Provide the (X, Y) coordinate of the cell's center where the given text is located.  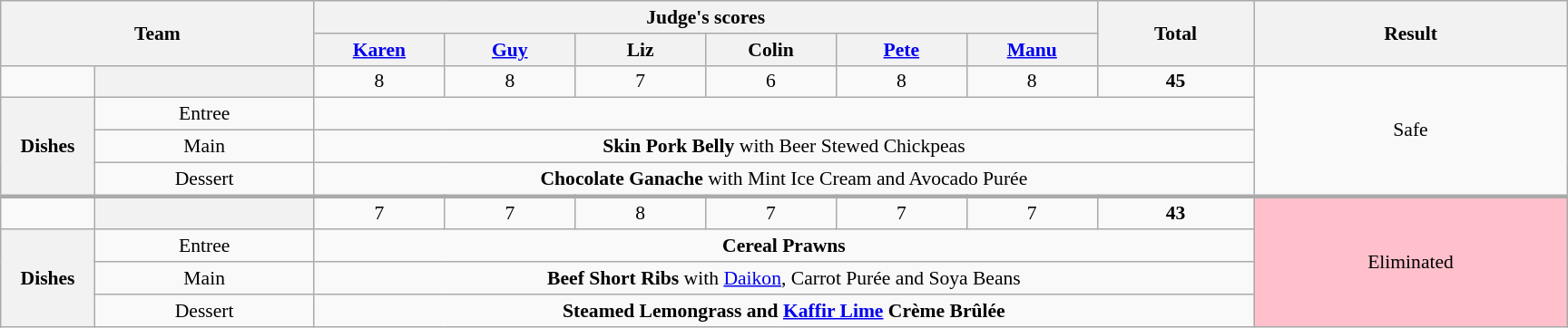
43 (1176, 212)
Guy (510, 50)
Team (158, 33)
Chocolate Ganache with Mint Ice Cream and Avocado Purée (784, 179)
Karen (379, 50)
Result (1410, 33)
Judge's scores (706, 17)
Eliminated (1410, 261)
Manu (1032, 50)
Safe (1410, 130)
Skin Pork Belly with Beer Stewed Chickpeas (784, 147)
45 (1176, 82)
Cereal Prawns (784, 246)
Pete (901, 50)
Beef Short Ribs with Daikon, Carrot Purée and Soya Beans (784, 278)
Steamed Lemongrass and Kaffir Lime Crème Brûlée (784, 311)
6 (771, 82)
Liz (641, 50)
Total (1176, 33)
Colin (771, 50)
